Identify which cell holds the provided text, then report its (X, Y) central coordinate. 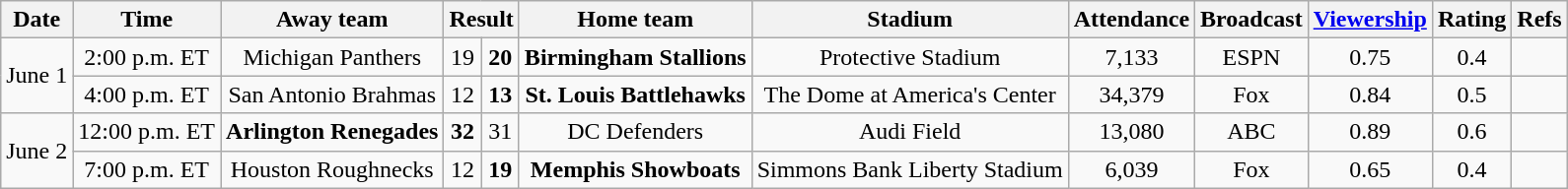
Michigan Panthers (332, 57)
Arlington Renegades (332, 132)
13 (500, 94)
ABC (1252, 132)
Protective Stadium (909, 57)
Audi Field (909, 132)
13,080 (1131, 132)
34,379 (1131, 94)
0.75 (1370, 57)
32 (463, 132)
7:00 p.m. ET (147, 169)
0.6 (1471, 132)
Away team (332, 20)
31 (500, 132)
4:00 p.m. ET (147, 94)
6,039 (1131, 169)
Viewership (1370, 20)
7,133 (1131, 57)
0.65 (1370, 169)
San Antonio Brahmas (332, 94)
Memphis Showboats (635, 169)
0.89 (1370, 132)
0.5 (1471, 94)
ESPN (1252, 57)
DC Defenders (635, 132)
June 2 (37, 151)
0.84 (1370, 94)
20 (500, 57)
Houston Roughnecks (332, 169)
Rating (1471, 20)
Stadium (909, 20)
Broadcast (1252, 20)
2:00 p.m. ET (147, 57)
Home team (635, 20)
St. Louis Battlehawks (635, 94)
12:00 p.m. ET (147, 132)
Time (147, 20)
The Dome at America's Center (909, 94)
Attendance (1131, 20)
Refs (1539, 20)
Birmingham Stallions (635, 57)
Date (37, 20)
Simmons Bank Liberty Stadium (909, 169)
Result (481, 20)
June 1 (37, 76)
